Find where the given text appears and provide that cell's center as (X, Y) coordinate. 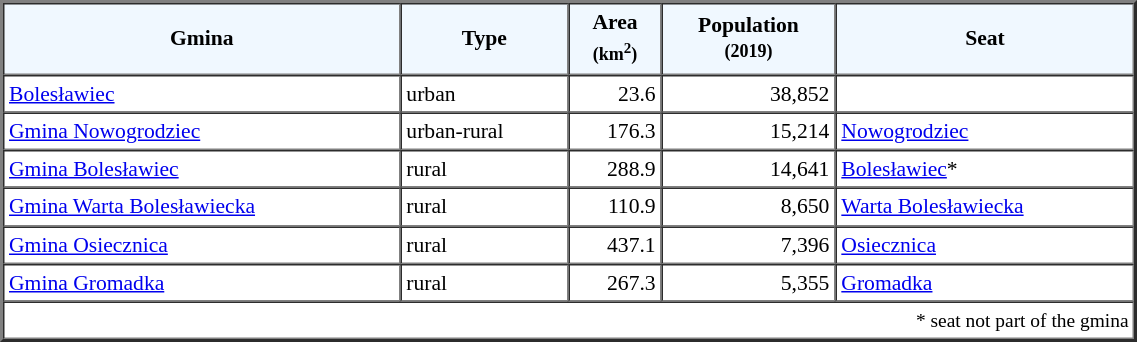
Gmina (202, 38)
Bolesławiec (202, 93)
Gmina Gromadka (202, 283)
Gmina Osiecznica (202, 245)
Type (484, 38)
15,214 (749, 131)
Osiecznica (984, 245)
7,396 (749, 245)
288.9 (614, 169)
Gmina Nowogrodziec (202, 131)
* seat not part of the gmina (569, 321)
5,355 (749, 283)
Seat (984, 38)
8,650 (749, 207)
Warta Bolesławiecka (984, 207)
437.1 (614, 245)
Bolesławiec* (984, 169)
176.3 (614, 131)
Gmina Bolesławiec (202, 169)
267.3 (614, 283)
urban (484, 93)
Population(2019) (749, 38)
38,852 (749, 93)
Gmina Warta Bolesławiecka (202, 207)
Gromadka (984, 283)
110.9 (614, 207)
14,641 (749, 169)
Nowogrodziec (984, 131)
urban-rural (484, 131)
Area(km2) (614, 38)
23.6 (614, 93)
